Extract the (x, y) coordinate from the center of the cell holding the provided text.  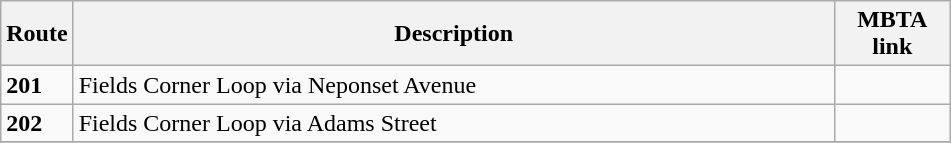
202 (37, 123)
201 (37, 85)
Description (454, 34)
Fields Corner Loop via Adams Street (454, 123)
Route (37, 34)
MBTA link (892, 34)
Fields Corner Loop via Neponset Avenue (454, 85)
